Return (x, y) of the center of cell containing provided text 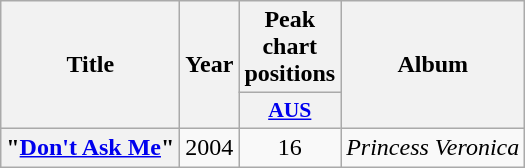
Princess Veronica (433, 147)
AUS (290, 111)
"Don't Ask Me" (90, 147)
Album (433, 65)
Title (90, 65)
Year (210, 65)
Peak chart positions (290, 47)
2004 (210, 147)
16 (290, 147)
